Search for the cell housing the specified text and yield its [x, y] center coordinate. 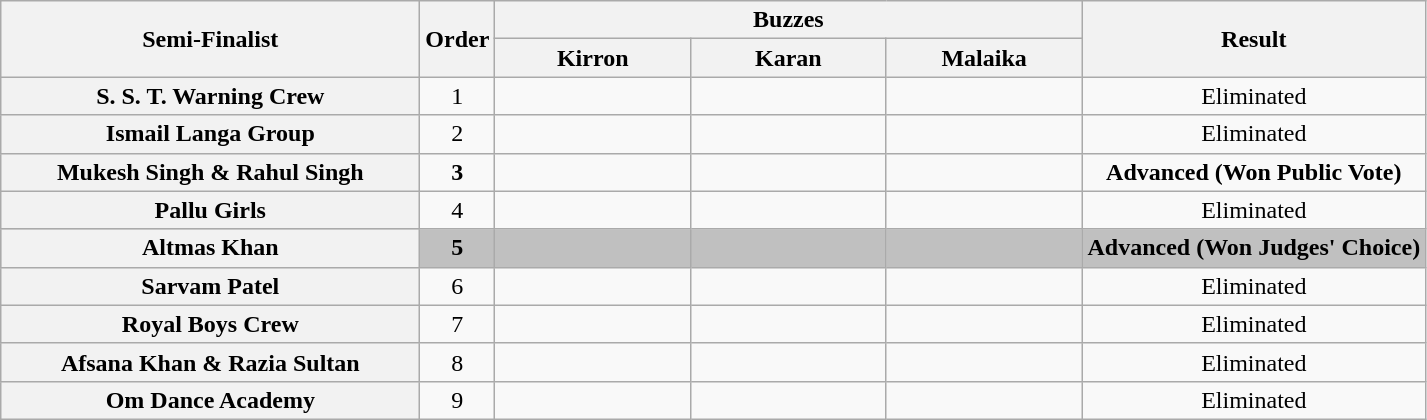
Royal Boys Crew [210, 324]
8 [458, 362]
Altmas Khan [210, 248]
Om Dance Academy [210, 400]
7 [458, 324]
4 [458, 210]
Order [458, 39]
Kirron [593, 58]
3 [458, 172]
S. S. T. Warning Crew [210, 96]
Karan [789, 58]
Sarvam Patel [210, 286]
Advanced (Won Judges' Choice) [1254, 248]
Malaika [984, 58]
Pallu Girls [210, 210]
Semi-Finalist [210, 39]
2 [458, 134]
9 [458, 400]
1 [458, 96]
Advanced (Won Public Vote) [1254, 172]
6 [458, 286]
Afsana Khan & Razia Sultan [210, 362]
Ismail Langa Group [210, 134]
Buzzes [788, 20]
5 [458, 248]
Result [1254, 39]
Mukesh Singh & Rahul Singh [210, 172]
